From the cell containing the given text, extract its center point as [x, y] coordinate. 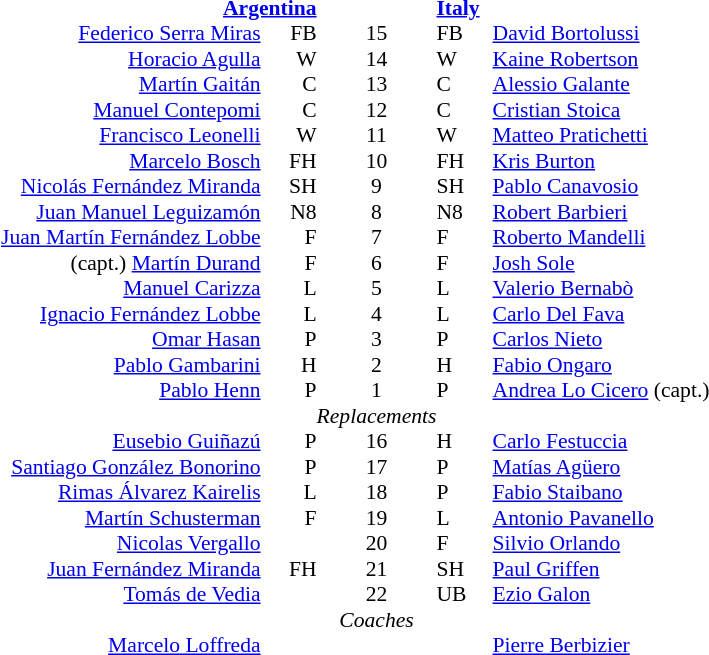
20 [377, 543]
UB [464, 595]
8 [377, 212]
1 [377, 391]
3 [377, 339]
Coaches [377, 620]
6 [377, 263]
4 [377, 314]
21 [377, 569]
17 [377, 467]
16 [377, 441]
14 [377, 59]
19 [377, 518]
9 [377, 187]
15 [377, 33]
5 [377, 289]
Replacements [377, 416]
2 [377, 365]
11 [377, 135]
18 [377, 493]
10 [377, 161]
13 [377, 85]
7 [377, 237]
12 [377, 110]
22 [377, 595]
